From the cell containing the given text, extract its center point as (X, Y) coordinate. 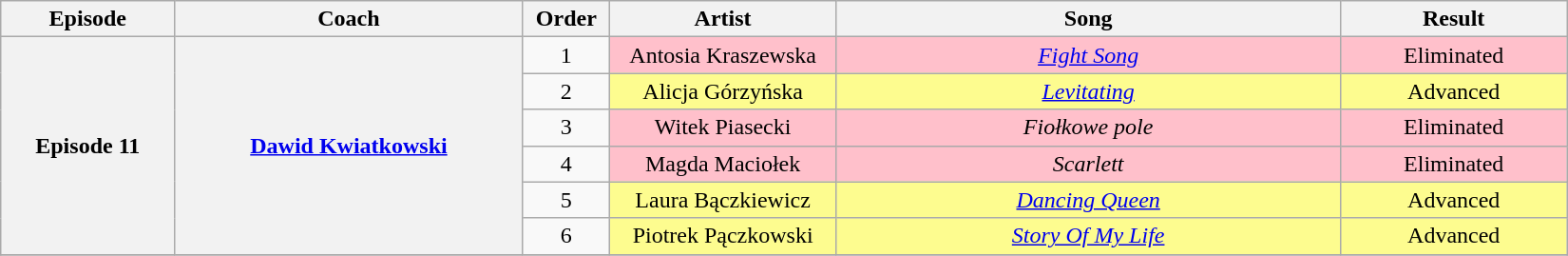
4 (566, 164)
1 (566, 55)
3 (566, 128)
Song (1089, 19)
Piotrek Pączkowski (723, 236)
Magda Maciołek (723, 164)
Coach (349, 19)
Result (1454, 19)
Antosia Kraszewska (723, 55)
2 (566, 91)
Fight Song (1089, 55)
Episode 11 (87, 146)
Fiołkowe pole (1089, 128)
Laura Bączkiewicz (723, 200)
Scarlett (1089, 164)
Dancing Queen (1089, 200)
Episode (87, 19)
Artist (723, 19)
Dawid Kwiatkowski (349, 146)
Alicja Górzyńska (723, 91)
5 (566, 200)
Witek Piasecki (723, 128)
Story Of My Life (1089, 236)
Levitating (1089, 91)
6 (566, 236)
Order (566, 19)
